Return the [X, Y] coordinate for the center point of the cell that contains the specified text.  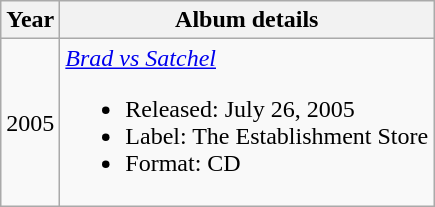
Brad vs SatchelReleased: July 26, 2005Label: The Establishment StoreFormat: CD [247, 122]
2005 [30, 122]
Album details [247, 20]
Year [30, 20]
